Extract the (x, y) coordinate from the center of the cell holding the provided text.  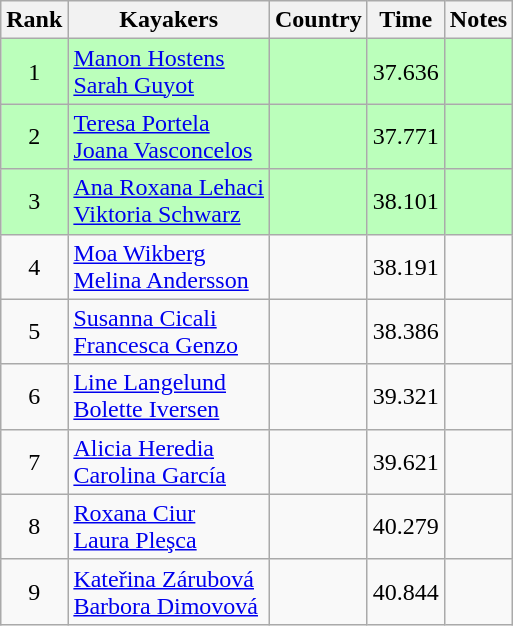
Roxana CiurLaura Pleşca (169, 526)
Notes (478, 20)
6 (34, 396)
7 (34, 462)
8 (34, 526)
Moa WikbergMelina Andersson (169, 266)
5 (34, 332)
40.279 (406, 526)
40.844 (406, 592)
2 (34, 136)
Alicia HerediaCarolina García (169, 462)
37.771 (406, 136)
Rank (34, 20)
38.191 (406, 266)
38.386 (406, 332)
Kateřina ZárubováBarbora Dimovová (169, 592)
3 (34, 202)
Time (406, 20)
Country (319, 20)
Susanna CicaliFrancesca Genzo (169, 332)
4 (34, 266)
38.101 (406, 202)
1 (34, 72)
39.321 (406, 396)
39.621 (406, 462)
Manon HostensSarah Guyot (169, 72)
Line LangelundBolette Iversen (169, 396)
9 (34, 592)
37.636 (406, 72)
Kayakers (169, 20)
Teresa PortelaJoana Vasconcelos (169, 136)
Ana Roxana LehaciViktoria Schwarz (169, 202)
